Determine the [X, Y] coordinate at the center of the cell enclosing the given text.  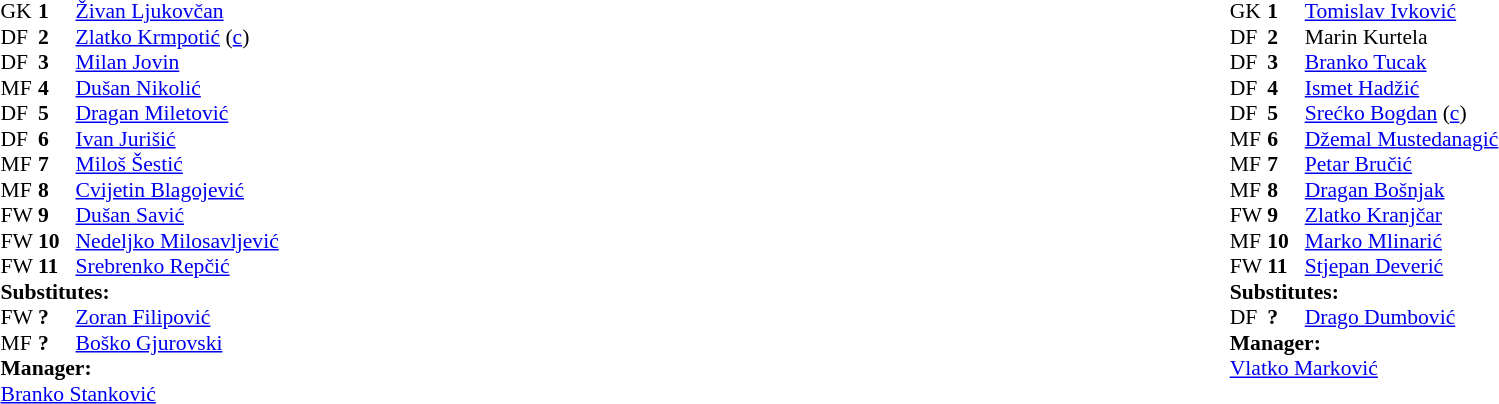
Srebrenko Repčić [226, 267]
Miloš Šestić [226, 165]
Zlatko Krmpotić (c) [226, 37]
Zoran Filipović [226, 317]
Boško Gjurovski [226, 343]
Cvijetin Blagojević [226, 190]
Dušan Nikolić [226, 88]
Dragan Miletović [226, 113]
Manager: [188, 369]
Ivan Jurišić [226, 139]
Dušan Savić [226, 215]
Nedeljko Milosavljević [226, 241]
Substitutes: [188, 292]
Milan Jovin [226, 63]
